For the text-containing cell, return its midpoint in (X, Y) coordinate format. 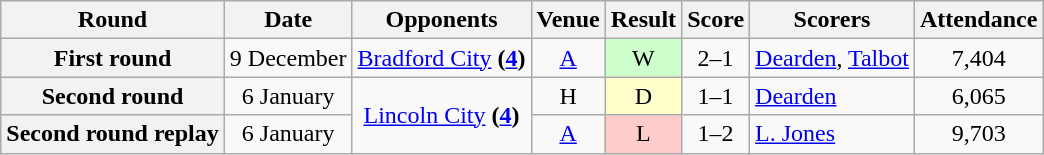
Lincoln City (4) (442, 115)
9,703 (978, 134)
Bradford City (4) (442, 58)
7,404 (978, 58)
L. Jones (832, 134)
W (643, 58)
H (568, 96)
Second round (113, 96)
D (643, 96)
6,065 (978, 96)
Scorers (832, 20)
Venue (568, 20)
Dearden (832, 96)
2–1 (716, 58)
Second round replay (113, 134)
Dearden, Talbot (832, 58)
Opponents (442, 20)
Score (716, 20)
Attendance (978, 20)
Result (643, 20)
Date (288, 20)
1–2 (716, 134)
First round (113, 58)
9 December (288, 58)
1–1 (716, 96)
Round (113, 20)
L (643, 134)
